Pinpoint the cell where the given text exists, returning its [X, Y] midpoint coordinate. 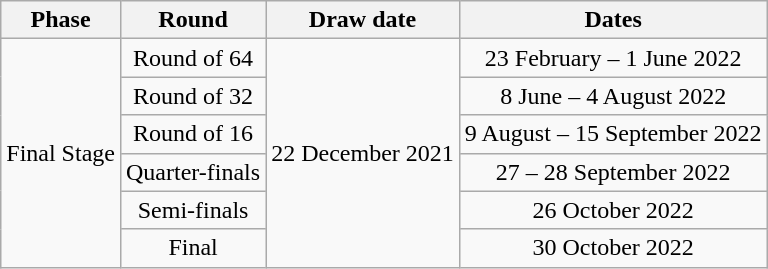
Draw date [363, 20]
26 October 2022 [613, 210]
Round of 16 [192, 134]
Quarter-finals [192, 172]
Final Stage [61, 153]
Phase [61, 20]
23 February – 1 June 2022 [613, 58]
9 August – 15 September 2022 [613, 134]
22 December 2021 [363, 153]
Round of 64 [192, 58]
8 June – 4 August 2022 [613, 96]
Round of 32 [192, 96]
Round [192, 20]
Dates [613, 20]
27 – 28 September 2022 [613, 172]
Semi-finals [192, 210]
30 October 2022 [613, 248]
Final [192, 248]
